Determine the [X, Y] coordinate at the center of the cell enclosing the given text.  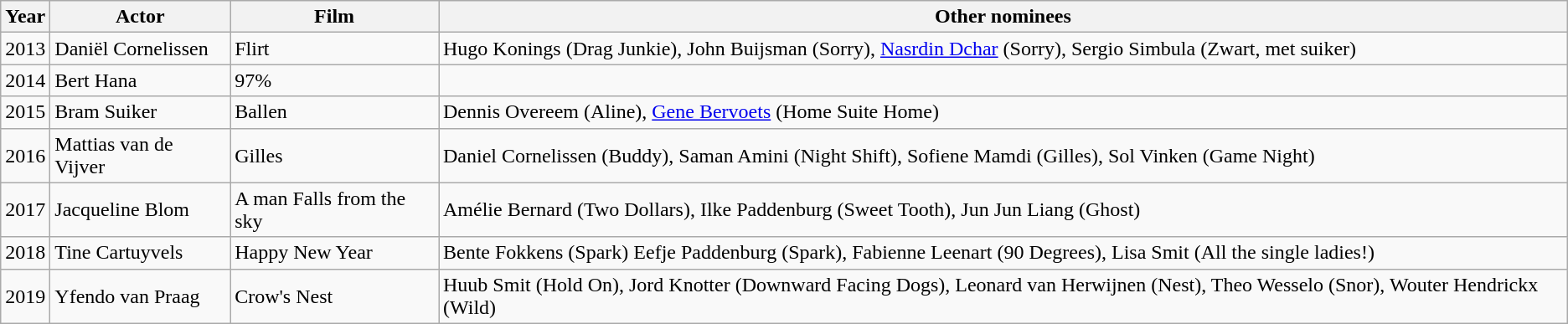
Daniel Cornelissen (Buddy), Saman Amini (Night Shift), Sofiene Mamdi (Gilles), Sol Vinken (Game Night) [1003, 156]
Mattias van de Vijver [141, 156]
Jacqueline Blom [141, 209]
Happy New Year [335, 253]
2013 [25, 49]
Gilles [335, 156]
Crow's Nest [335, 296]
Other nominees [1003, 17]
Huub Smit (Hold On), Jord Knotter (Downward Facing Dogs), Leonard van Herwijnen (Nest), Theo Wesselo (Snor), Wouter Hendrickx (Wild) [1003, 296]
Year [25, 17]
2019 [25, 296]
Tine Cartuyvels [141, 253]
2018 [25, 253]
Dennis Overeem (Aline), Gene Bervoets (Home Suite Home) [1003, 112]
2015 [25, 112]
Bente Fokkens (Spark) Eefje Paddenburg (Spark), Fabienne Leenart (90 Degrees), Lisa Smit (All the single ladies!) [1003, 253]
Film [335, 17]
2014 [25, 80]
Ballen [335, 112]
2017 [25, 209]
Actor [141, 17]
Amélie Bernard (Two Dollars), Ilke Paddenburg (Sweet Tooth), Jun Jun Liang (Ghost) [1003, 209]
Hugo Konings (Drag Junkie), John Buijsman (Sorry), Nasrdin Dchar (Sorry), Sergio Simbula (Zwart, met suiker) [1003, 49]
Yfendo van Praag [141, 296]
Daniël Cornelissen [141, 49]
97% [335, 80]
A man Falls from the sky [335, 209]
Bram Suiker [141, 112]
2016 [25, 156]
Bert Hana [141, 80]
Flirt [335, 49]
